Pinpoint the cell where the given text exists, returning its [X, Y] midpoint coordinate. 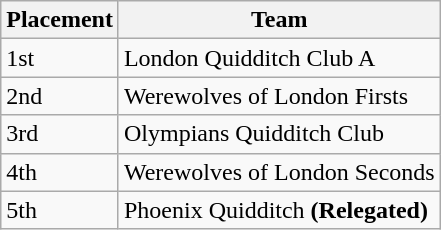
3rd [60, 134]
Phoenix Quidditch (Relegated) [279, 210]
4th [60, 172]
1st [60, 58]
Placement [60, 20]
Team [279, 20]
London Quidditch Club A [279, 58]
Werewolves of London Seconds [279, 172]
5th [60, 210]
2nd [60, 96]
Werewolves of London Firsts [279, 96]
Olympians Quidditch Club [279, 134]
